Return the (x, y) coordinate for the center point of the cell that contains the specified text.  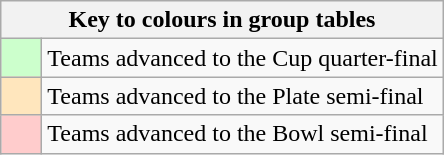
Teams advanced to the Plate semi-final (242, 96)
Teams advanced to the Cup quarter-final (242, 58)
Key to colours in group tables (222, 20)
Teams advanced to the Bowl semi-final (242, 134)
